For the text-containing cell, return its midpoint in [x, y] coordinate format. 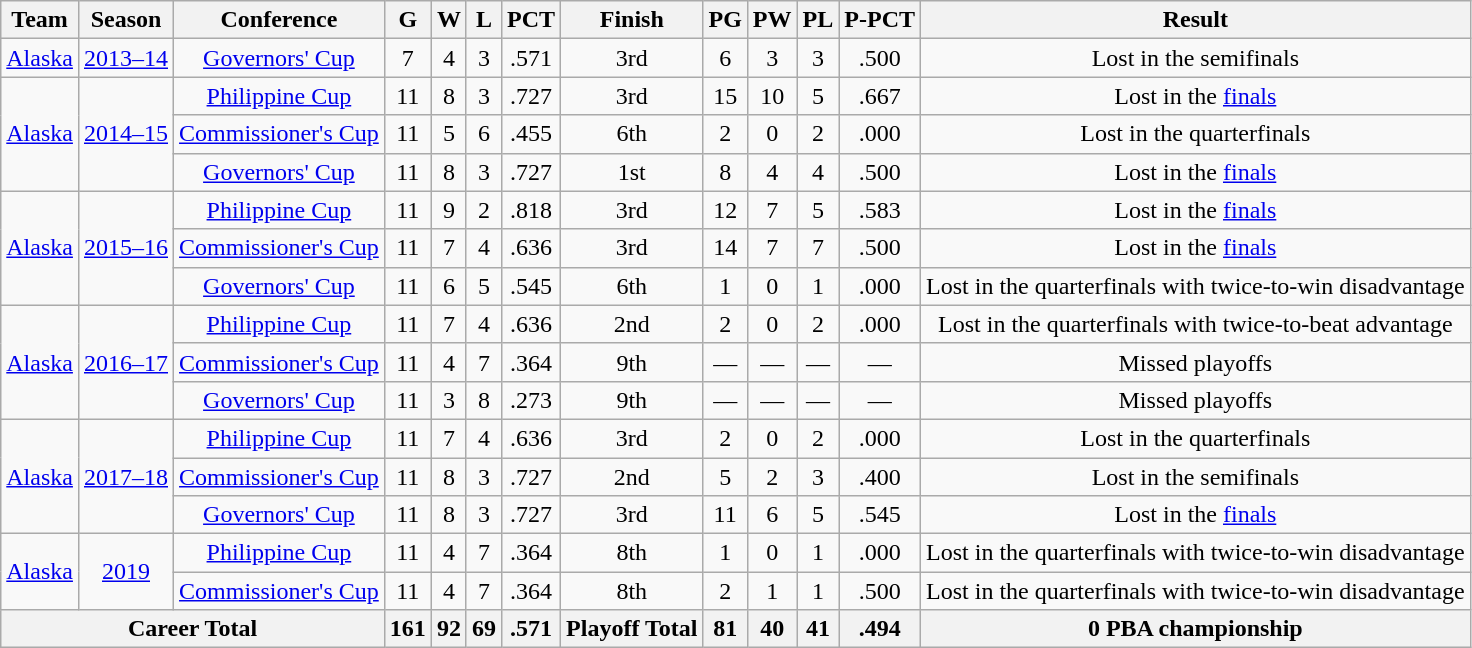
.400 [880, 477]
PW [772, 20]
Playoff Total [632, 629]
.273 [530, 400]
161 [408, 629]
14 [725, 248]
PL [818, 20]
2015–16 [126, 248]
PCT [530, 20]
W [448, 20]
Lost in the quarterfinals with twice-to-beat advantage [1196, 324]
2017–18 [126, 476]
.455 [530, 134]
Result [1196, 20]
.667 [880, 96]
2013–14 [126, 58]
1st [632, 172]
.494 [880, 629]
Career Total [193, 629]
40 [772, 629]
12 [725, 210]
G [408, 20]
Finish [632, 20]
PG [725, 20]
10 [772, 96]
9 [448, 210]
L [484, 20]
2016–17 [126, 362]
.818 [530, 210]
.583 [880, 210]
15 [725, 96]
2014–15 [126, 134]
P-PCT [880, 20]
0 PBA championship [1196, 629]
81 [725, 629]
2019 [126, 572]
92 [448, 629]
Team [40, 20]
41 [818, 629]
Season [126, 20]
69 [484, 629]
Conference [280, 20]
